Pinpoint the cell where the given text exists, returning its (x, y) midpoint coordinate. 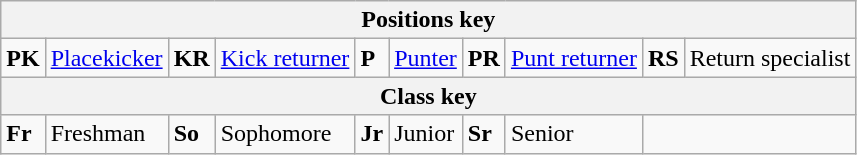
KR (192, 58)
Fr (23, 134)
Placekicker (106, 58)
Sr (484, 134)
RS (663, 58)
Positions key (428, 20)
PK (23, 58)
Junior (426, 134)
Class key (428, 96)
Sophomore (285, 134)
Return specialist (770, 58)
Kick returner (285, 58)
P (372, 58)
Senior (574, 134)
Jr (372, 134)
PR (484, 58)
Punt returner (574, 58)
So (192, 134)
Freshman (106, 134)
Punter (426, 58)
